From the cell containing the given text, extract its center point as [x, y] coordinate. 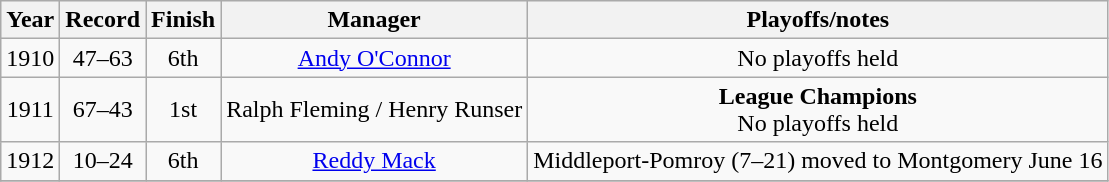
67–43 [103, 110]
Andy O'Connor [374, 58]
1912 [30, 161]
Ralph Fleming / Henry Runser [374, 110]
1911 [30, 110]
10–24 [103, 161]
League Champions No playoffs held [818, 110]
Playoffs/notes [818, 20]
Middleport-Pomroy (7–21) moved to Montgomery June 16 [818, 161]
47–63 [103, 58]
Record [103, 20]
1910 [30, 58]
Reddy Mack [374, 161]
No playoffs held [818, 58]
1st [184, 110]
Manager [374, 20]
Year [30, 20]
Finish [184, 20]
